For the text-containing cell, return its midpoint in (x, y) coordinate format. 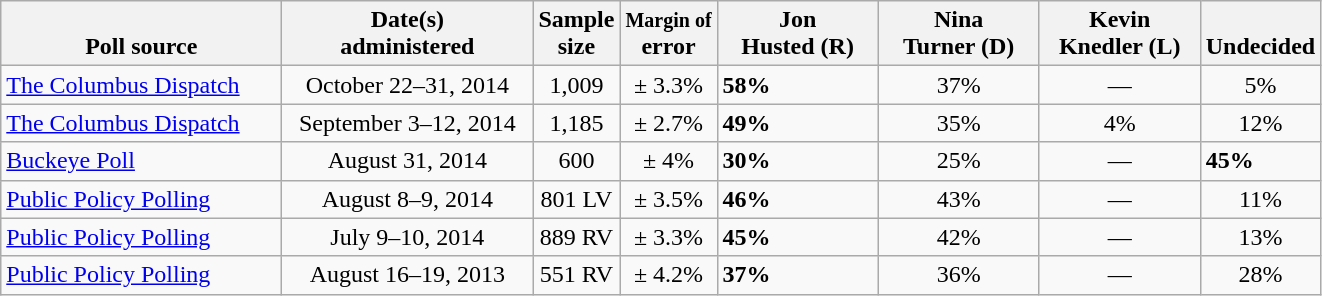
October 22–31, 2014 (408, 85)
49% (798, 123)
July 9–10, 2014 (408, 237)
46% (798, 199)
Undecided (1260, 34)
43% (958, 199)
NinaTurner (D) (958, 34)
Poll source (142, 34)
12% (1260, 123)
Date(s)administered (408, 34)
± 4.2% (668, 275)
889 RV (576, 237)
11% (1260, 199)
28% (1260, 275)
August 16–19, 2013 (408, 275)
± 2.7% (668, 123)
KevinKnedler (L) (1120, 34)
25% (958, 161)
35% (958, 123)
551 RV (576, 275)
JonHusted (R) (798, 34)
1,185 (576, 123)
600 (576, 161)
± 3.5% (668, 199)
13% (1260, 237)
42% (958, 237)
58% (798, 85)
36% (958, 275)
Buckeye Poll (142, 161)
30% (798, 161)
801 LV (576, 199)
September 3–12, 2014 (408, 123)
August 8–9, 2014 (408, 199)
5% (1260, 85)
Samplesize (576, 34)
1,009 (576, 85)
Margin oferror (668, 34)
August 31, 2014 (408, 161)
± 4% (668, 161)
4% (1120, 123)
